Capture the cell that displays the provided text and extract its [x, y] central coordinate. 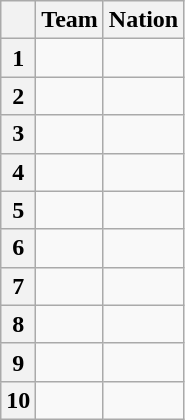
8 [18, 324]
7 [18, 286]
9 [18, 362]
2 [18, 96]
6 [18, 248]
Nation [143, 20]
1 [18, 58]
5 [18, 210]
10 [18, 400]
Team [70, 20]
4 [18, 172]
3 [18, 134]
